Provide the [x, y] coordinate of the cell's center where the given text is located.  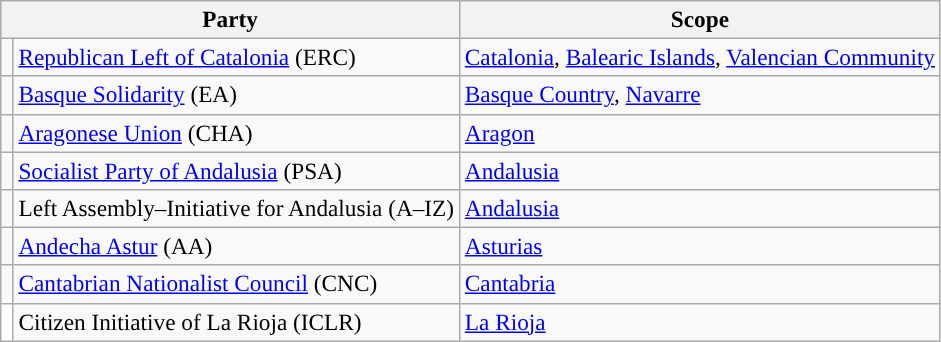
Republican Left of Catalonia (ERC) [236, 57]
Basque Solidarity (EA) [236, 95]
Andecha Astur (AA) [236, 246]
Aragon [700, 133]
Socialist Party of Andalusia (PSA) [236, 170]
Citizen Initiative of La Rioja (ICLR) [236, 322]
La Rioja [700, 322]
Party [230, 19]
Scope [700, 19]
Left Assembly–Initiative for Andalusia (A–IZ) [236, 208]
Aragonese Union (CHA) [236, 133]
Basque Country, Navarre [700, 95]
Asturias [700, 246]
Cantabria [700, 284]
Cantabrian Nationalist Council (CNC) [236, 284]
Catalonia, Balearic Islands, Valencian Community [700, 57]
